Detect which cell encompasses the target text, then output its [x, y] center coordinate. 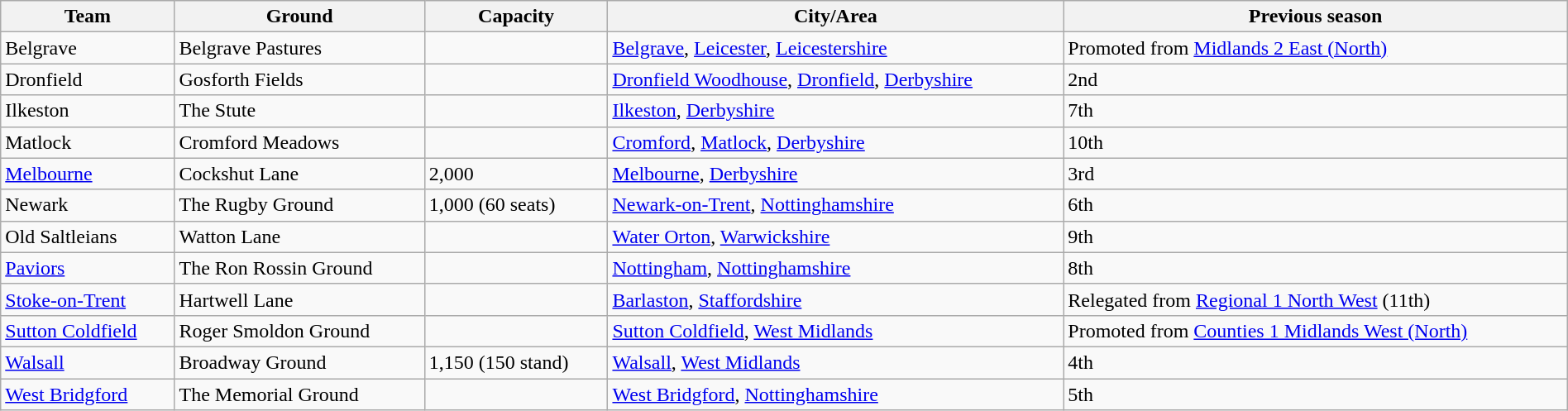
The Rugby Ground [299, 205]
Water Orton, Warwickshire [835, 237]
Gosforth Fields [299, 79]
West Bridgford [88, 394]
Promoted from Counties 1 Midlands West (North) [1315, 331]
Team [88, 17]
Promoted from Midlands 2 East (North) [1315, 48]
Stoke-on-Trent [88, 299]
West Bridgford, Nottinghamshire [835, 394]
Dronfield [88, 79]
The Ron Rossin Ground [299, 268]
Melbourne [88, 174]
Cromford, Matlock, Derbyshire [835, 142]
7th [1315, 111]
2nd [1315, 79]
4th [1315, 362]
8th [1315, 268]
Newark-on-Trent, Nottinghamshire [835, 205]
Matlock [88, 142]
Cromford Meadows [299, 142]
Melbourne, Derbyshire [835, 174]
Barlaston, Staffordshire [835, 299]
Belgrave Pastures [299, 48]
Watton Lane [299, 237]
Newark [88, 205]
Dronfield Woodhouse, Dronfield, Derbyshire [835, 79]
Nottingham, Nottinghamshire [835, 268]
5th [1315, 394]
1,000 (60 seats) [516, 205]
Walsall [88, 362]
6th [1315, 205]
The Stute [299, 111]
Roger Smoldon Ground [299, 331]
Sutton Coldfield, West Midlands [835, 331]
Ilkeston, Derbyshire [835, 111]
2,000 [516, 174]
Ground [299, 17]
Belgrave [88, 48]
Broadway Ground [299, 362]
1,150 (150 stand) [516, 362]
10th [1315, 142]
City/Area [835, 17]
Ilkeston [88, 111]
Previous season [1315, 17]
Walsall, West Midlands [835, 362]
Capacity [516, 17]
Hartwell Lane [299, 299]
Sutton Coldfield [88, 331]
9th [1315, 237]
3rd [1315, 174]
Belgrave, Leicester, Leicestershire [835, 48]
The Memorial Ground [299, 394]
Relegated from Regional 1 North West (11th) [1315, 299]
Cockshut Lane [299, 174]
Old Saltleians [88, 237]
Paviors [88, 268]
